Return [X, Y] of the center of cell containing provided text 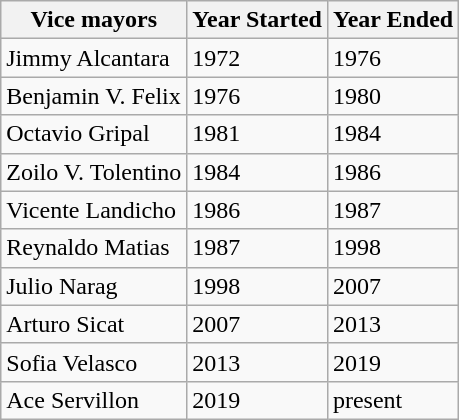
Year Started [258, 20]
1980 [392, 96]
Octavio Gripal [94, 134]
Year Ended [392, 20]
present [392, 400]
1981 [258, 134]
Ace Servillon [94, 400]
Arturo Sicat [94, 324]
Jimmy Alcantara [94, 58]
Julio Narag [94, 286]
Benjamin V. Felix [94, 96]
1972 [258, 58]
Vicente Landicho [94, 210]
Reynaldo Matias [94, 248]
Zoilo V. Tolentino [94, 172]
Sofia Velasco [94, 362]
Vice mayors [94, 20]
